Extract the (X, Y) coordinate from the center of the cell holding the provided text.  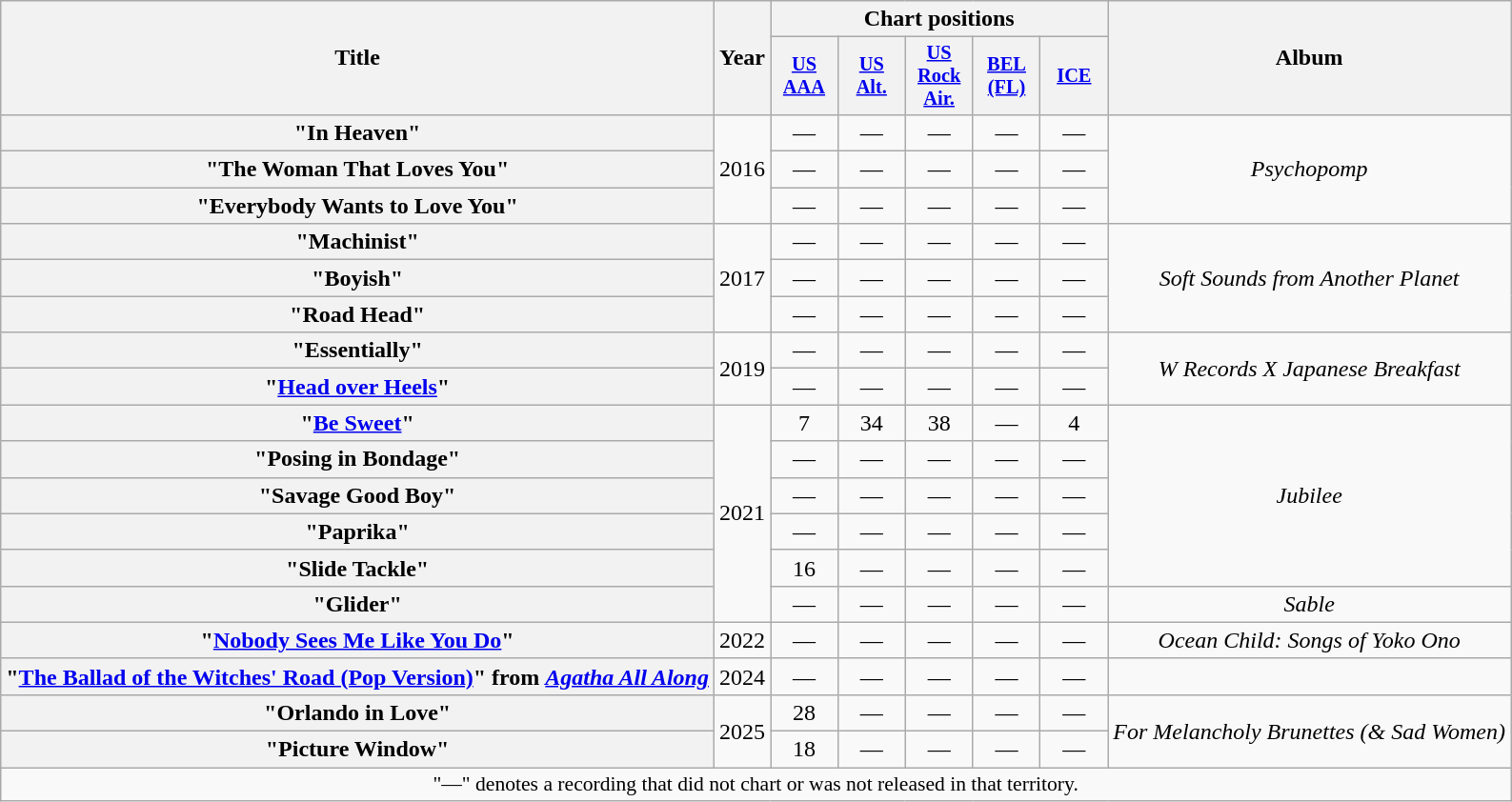
"The Woman That Loves You" (358, 170)
ICE (1075, 76)
"Orlando in Love" (358, 712)
"In Heaven" (358, 132)
"Posing in Bondage" (358, 459)
W Records X Japanese Breakfast (1309, 369)
USAlt. (871, 76)
2016 (741, 169)
"—" denotes a recording that did not chart or was not released in that territory. (756, 785)
2017 (741, 278)
38 (939, 423)
"Picture Window" (358, 750)
7 (804, 423)
"Paprika" (358, 531)
16 (804, 568)
28 (804, 712)
Title (358, 58)
"Everybody Wants to Love You" (358, 206)
Jubilee (1309, 495)
"Be Sweet" (358, 423)
"Glider" (358, 604)
USRockAir. (939, 76)
Psychopomp (1309, 169)
"Essentially" (358, 351)
"Head over Heels" (358, 387)
"The Ballad of the Witches' Road (Pop Version)" from Agatha All Along (358, 676)
2025 (741, 731)
Album (1309, 58)
2022 (741, 640)
USAAA (804, 76)
Chart positions (939, 19)
"Boyish" (358, 278)
2024 (741, 676)
Year (741, 58)
4 (1075, 423)
2019 (741, 369)
18 (804, 750)
"Savage Good Boy" (358, 495)
2021 (741, 513)
"Road Head" (358, 314)
BEL(FL) (1006, 76)
"Machinist" (358, 242)
"Nobody Sees Me Like You Do" (358, 640)
"Slide Tackle" (358, 568)
Soft Sounds from Another Planet (1309, 278)
Ocean Child: Songs of Yoko Ono (1309, 640)
34 (871, 423)
For Melancholy Brunettes (& Sad Women) (1309, 731)
Sable (1309, 604)
